Pinpoint the cell where the given text exists, returning its [X, Y] midpoint coordinate. 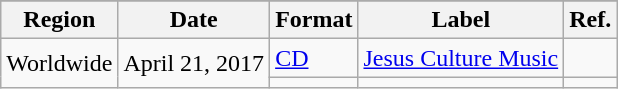
Ref. [590, 20]
Format [314, 20]
Worldwide [60, 64]
April 21, 2017 [194, 64]
Label [461, 20]
CD [314, 58]
Jesus Culture Music [461, 58]
Date [194, 20]
Region [60, 20]
